Return (x, y) of the center of cell containing provided text 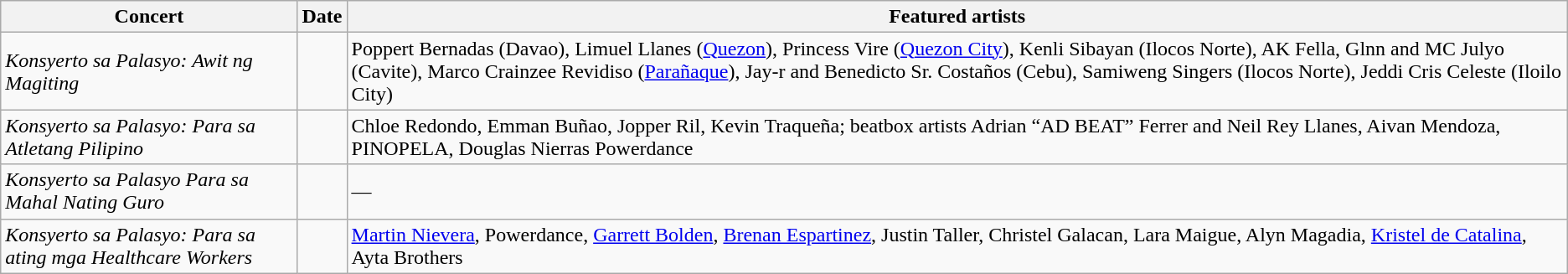
Featured artists (957, 17)
Date (322, 17)
Konsyerto sa Palasyo: Para sa ating mga Healthcare Workers (149, 246)
Konsyerto sa Palasyo: Awit ng Magiting (149, 71)
Concert (149, 17)
— (957, 191)
Konsyerto sa Palasyo Para sa Mahal Nating Guro (149, 191)
Konsyerto sa Palasyo: Para sa Atletang Pilipino (149, 137)
